Extract the (X, Y) coordinate from the center of the cell holding the provided text.  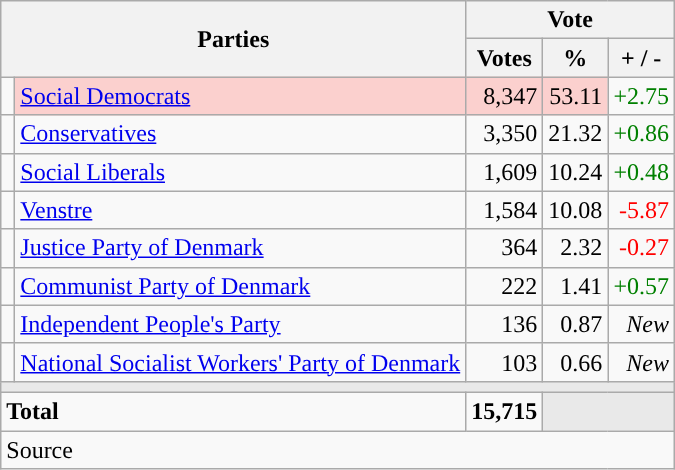
+ / - (642, 58)
0.66 (576, 362)
103 (504, 362)
Total (234, 411)
Social Democrats (240, 96)
8,347 (504, 96)
+0.57 (642, 286)
Vote (570, 20)
1.41 (576, 286)
10.08 (576, 210)
Venstre (240, 210)
2.32 (576, 248)
15,715 (504, 411)
21.32 (576, 134)
0.87 (576, 324)
1,584 (504, 210)
3,350 (504, 134)
Justice Party of Denmark (240, 248)
+0.86 (642, 134)
Votes (504, 58)
222 (504, 286)
+2.75 (642, 96)
Parties (234, 39)
Source (338, 449)
Conservatives (240, 134)
53.11 (576, 96)
Social Liberals (240, 172)
Independent People's Party (240, 324)
-0.27 (642, 248)
1,609 (504, 172)
-5.87 (642, 210)
136 (504, 324)
National Socialist Workers' Party of Denmark (240, 362)
364 (504, 248)
10.24 (576, 172)
+0.48 (642, 172)
% (576, 58)
Communist Party of Denmark (240, 286)
